Output the (X, Y) coordinate of the center of the cell containing the given text.  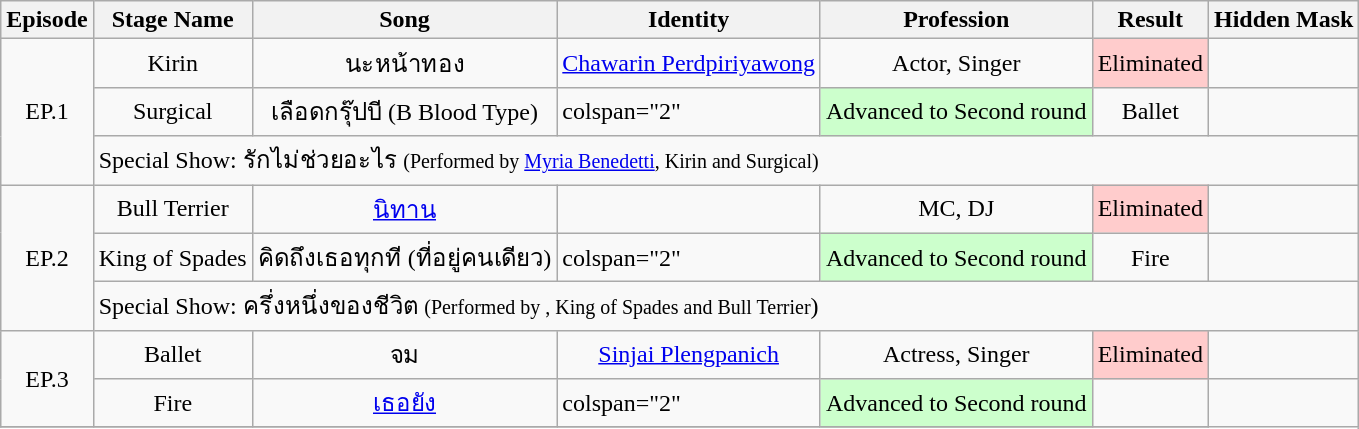
Identity (689, 20)
Sinjai Plengpanich (689, 354)
EP.3 (47, 378)
นะหน้าทอง (404, 64)
Hidden Mask (1283, 20)
Profession (956, 20)
Special Show: รักไม่ช่วยอะไร (Performed by Myria Benedetti, Kirin and Surgical) (726, 160)
นิทาน (404, 208)
Kirin (172, 64)
Actor, Singer (956, 64)
เลือดกรุ๊ปบี (B Blood Type) (404, 112)
Chawarin Perdpiriyawong (689, 64)
เธอยัง (404, 404)
Surgical (172, 112)
Special Show: ครึ่งหนึ่งของชีวิต (Performed by , King of Spades and Bull Terrier) (726, 306)
Result (1150, 20)
Song (404, 20)
Episode (47, 20)
จม (404, 354)
คิดถึงเธอทุกที (ที่อยู่คนเดียว) (404, 258)
EP.2 (47, 257)
King of Spades (172, 258)
Stage Name (172, 20)
Bull Terrier (172, 208)
MC, DJ (956, 208)
Actress, Singer (956, 354)
EP.1 (47, 112)
